Locate the cell with the specified text and output its [x, y] center coordinate. 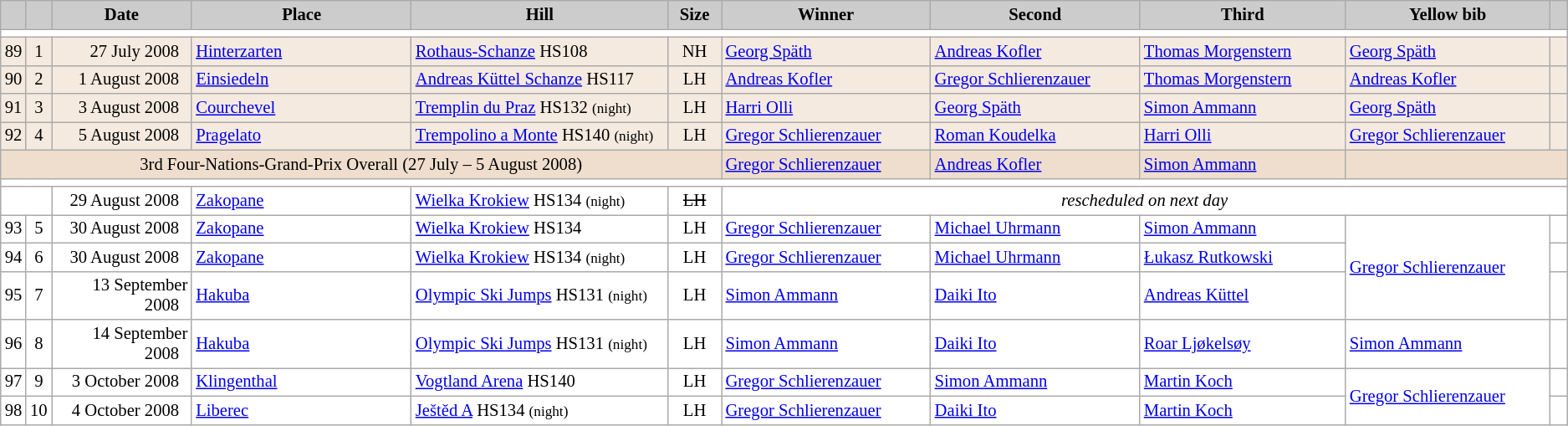
3 [38, 108]
Łukasz Rutkowski [1243, 257]
NH [695, 51]
1 [38, 51]
Third [1243, 14]
Roman Koudelka [1035, 136]
94 [13, 257]
Date [122, 14]
Liberec [301, 410]
Roar Ljøkelsøy [1243, 344]
3 August 2008 [122, 108]
14 September 2008 [122, 344]
5 [38, 228]
10 [38, 410]
7 [38, 295]
Trempolino a Monte HS140 (night) [540, 136]
8 [38, 344]
4 October 2008 [122, 410]
Ještěd A HS134 (night) [540, 410]
92 [13, 136]
4 [38, 136]
Tremplin du Praz HS132 (night) [540, 108]
13 September 2008 [122, 295]
97 [13, 382]
rescheduled on next day [1145, 200]
95 [13, 295]
29 August 2008 [122, 200]
27 July 2008 [122, 51]
Winner [826, 14]
Hinterzarten [301, 51]
Place [301, 14]
2 [38, 80]
Andreas Küttel [1243, 295]
Yellow bib [1448, 14]
Size [695, 14]
90 [13, 80]
Second [1035, 14]
Hill [540, 14]
Klingenthal [301, 382]
Wielka Krokiew HS134 [540, 228]
9 [38, 382]
Pragelato [301, 136]
3rd Four-Nations-Grand-Prix Overall (27 July – 5 August 2008) [361, 164]
Einsiedeln [301, 80]
1 August 2008 [122, 80]
98 [13, 410]
93 [13, 228]
Vogtland Arena HS140 [540, 382]
96 [13, 344]
5 August 2008 [122, 136]
3 October 2008 [122, 382]
89 [13, 51]
6 [38, 257]
91 [13, 108]
Andreas Küttel Schanze HS117 [540, 80]
Courchevel [301, 108]
Rothaus-Schanze HS108 [540, 51]
